Locate the cell with the specified text and output its [X, Y] center coordinate. 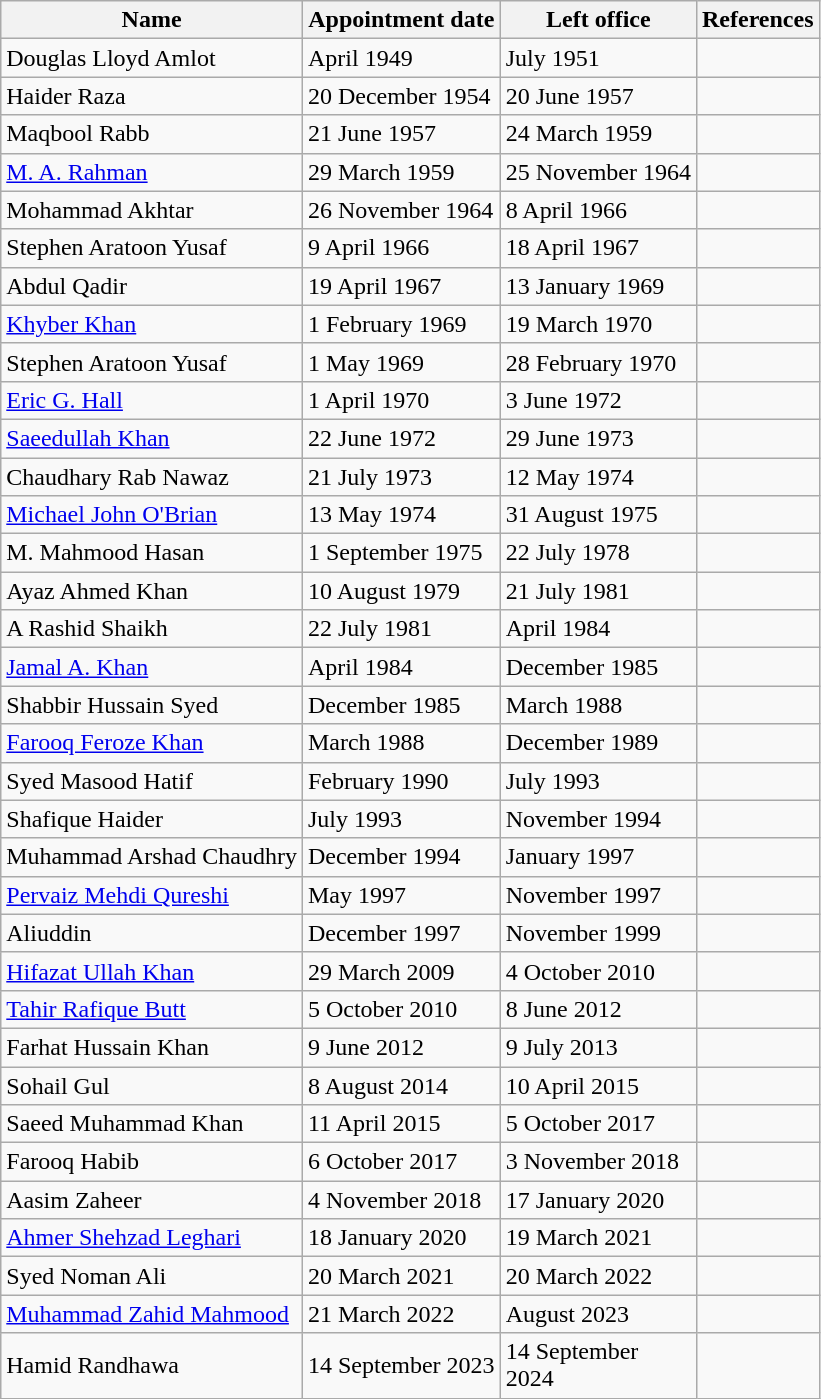
25 November 1964 [598, 172]
Shabbir Hussain Syed [152, 705]
20 March 2021 [401, 1276]
21 July 1973 [401, 477]
4 October 2010 [598, 971]
1 February 1969 [401, 324]
Sohail Gul [152, 1085]
21 June 1957 [401, 134]
Ahmer Shehzad Leghari [152, 1238]
February 1990 [401, 781]
14 September2024 [598, 1366]
10 April 2015 [598, 1085]
20 December 1954 [401, 96]
November 1994 [598, 819]
3 November 2018 [598, 1162]
14 September 2023 [401, 1366]
M. A. Rahman [152, 172]
Farooq Feroze Khan [152, 743]
22 July 1981 [401, 629]
December 1994 [401, 857]
5 October 2010 [401, 1009]
9 April 1966 [401, 248]
A Rashid Shaikh [152, 629]
Tahir Rafique Butt [152, 1009]
Muhammad Zahid Mahmood [152, 1314]
Farooq Habib [152, 1162]
8 June 2012 [598, 1009]
8 August 2014 [401, 1085]
References [758, 20]
19 March 2021 [598, 1238]
9 July 2013 [598, 1047]
18 April 1967 [598, 248]
13 May 1974 [401, 515]
12 May 1974 [598, 477]
3 June 1972 [598, 400]
Chaudhary Rab Nawaz [152, 477]
Shafique Haider [152, 819]
December 1997 [401, 933]
Muhammad Arshad Chaudhry [152, 857]
8 April 1966 [598, 210]
May 1997 [401, 895]
M. Mahmood Hasan [152, 553]
19 April 1967 [401, 286]
August 2023 [598, 1314]
21 March 2022 [401, 1314]
21 July 1981 [598, 591]
22 July 1978 [598, 553]
Syed Masood Hatif [152, 781]
9 June 2012 [401, 1047]
Abdul Qadir [152, 286]
Haider Raza [152, 96]
January 1997 [598, 857]
1 May 1969 [401, 362]
Ayaz Ahmed Khan [152, 591]
Hamid Randhawa [152, 1366]
Saeedullah Khan [152, 438]
Mohammad Akhtar [152, 210]
Hifazat Ullah Khan [152, 971]
29 March 2009 [401, 971]
Farhat Hussain Khan [152, 1047]
November 1997 [598, 895]
Aliuddin [152, 933]
Appointment date [401, 20]
December 1989 [598, 743]
Eric G. Hall [152, 400]
20 March 2022 [598, 1276]
10 August 1979 [401, 591]
April 1949 [401, 58]
28 February 1970 [598, 362]
11 April 2015 [401, 1124]
Left office [598, 20]
Jamal A. Khan [152, 667]
Saeed Muhammad Khan [152, 1124]
17 January 2020 [598, 1200]
29 June 1973 [598, 438]
Douglas Lloyd Amlot [152, 58]
Maqbool Rabb [152, 134]
1 September 1975 [401, 553]
13 January 1969 [598, 286]
6 October 2017 [401, 1162]
Syed Noman Ali [152, 1276]
4 November 2018 [401, 1200]
Michael John O'Brian [152, 515]
November 1999 [598, 933]
20 June 1957 [598, 96]
Pervaiz Mehdi Qureshi [152, 895]
Name [152, 20]
26 November 1964 [401, 210]
24 March 1959 [598, 134]
18 January 2020 [401, 1238]
5 October 2017 [598, 1124]
1 April 1970 [401, 400]
Aasim Zaheer [152, 1200]
Khyber Khan [152, 324]
29 March 1959 [401, 172]
19 March 1970 [598, 324]
July 1951 [598, 58]
31 August 1975 [598, 515]
22 June 1972 [401, 438]
